Extract the (x, y) coordinate from the center of the cell holding the provided text.  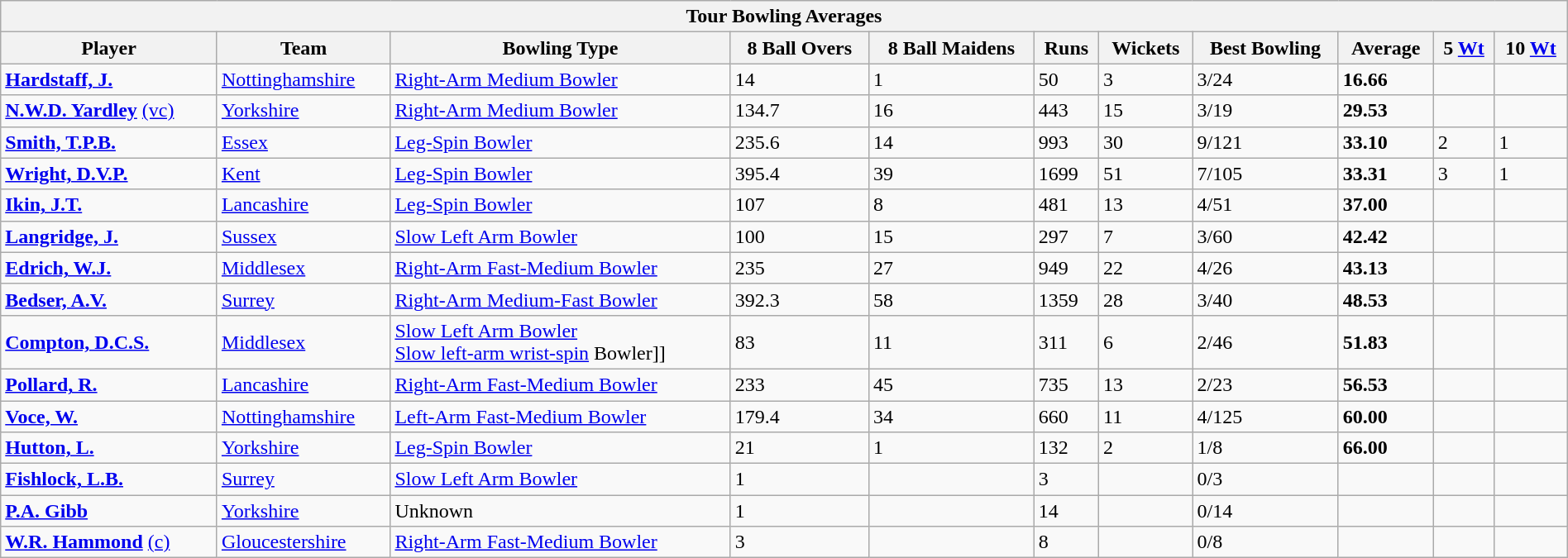
7 (1146, 236)
42.42 (1386, 236)
Bedser, A.V. (109, 299)
297 (1066, 236)
33.10 (1386, 142)
Pollard, R. (109, 384)
Left-Arm Fast-Medium Bowler (561, 416)
33.31 (1386, 174)
3/40 (1265, 299)
443 (1066, 111)
10 Wt (1531, 48)
8 Ball Overs (799, 48)
Essex (304, 142)
Hutton, L. (109, 448)
311 (1066, 342)
58 (951, 299)
Tour Bowling Averages (784, 17)
0/3 (1265, 479)
56.53 (1386, 384)
Kent (304, 174)
39 (951, 174)
4/51 (1265, 205)
481 (1066, 205)
2/23 (1265, 384)
66.00 (1386, 448)
Player (109, 48)
27 (951, 268)
949 (1066, 268)
100 (799, 236)
34 (951, 416)
3/60 (1265, 236)
3/24 (1265, 79)
7/105 (1265, 174)
Gloucestershire (304, 542)
43.13 (1386, 268)
Bowling Type (561, 48)
3/19 (1265, 111)
Fishlock, L.B. (109, 479)
Sussex (304, 236)
P.A. Gibb (109, 511)
5 Wt (1464, 48)
Compton, D.C.S. (109, 342)
2/46 (1265, 342)
Hardstaff, J. (109, 79)
Average (1386, 48)
N.W.D. Yardley (vc) (109, 111)
1359 (1066, 299)
Voce, W. (109, 416)
132 (1066, 448)
233 (799, 384)
51.83 (1386, 342)
1/8 (1265, 448)
993 (1066, 142)
Right-Arm Medium-Fast Bowler (561, 299)
1699 (1066, 174)
45 (951, 384)
4/26 (1265, 268)
Edrich, W.J. (109, 268)
4/125 (1265, 416)
6 (1146, 342)
16 (951, 111)
Ikin, J.T. (109, 205)
235.6 (799, 142)
Wickets (1146, 48)
51 (1146, 174)
392.3 (799, 299)
9/121 (1265, 142)
235 (799, 268)
395.4 (799, 174)
21 (799, 448)
8 Ball Maidens (951, 48)
W.R. Hammond (c) (109, 542)
48.53 (1386, 299)
Best Bowling (1265, 48)
60.00 (1386, 416)
Smith, T.P.B. (109, 142)
0/14 (1265, 511)
28 (1146, 299)
735 (1066, 384)
0/8 (1265, 542)
Langridge, J. (109, 236)
29.53 (1386, 111)
22 (1146, 268)
179.4 (799, 416)
660 (1066, 416)
Unknown (561, 511)
83 (799, 342)
Wright, D.V.P. (109, 174)
37.00 (1386, 205)
Slow Left Arm Bowler Slow left-arm wrist-spin Bowler]] (561, 342)
30 (1146, 142)
134.7 (799, 111)
Team (304, 48)
Runs (1066, 48)
16.66 (1386, 79)
50 (1066, 79)
107 (799, 205)
